Search for the cell housing the specified text and yield its [x, y] center coordinate. 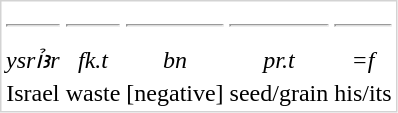
pr.t [279, 60]
bn [175, 60]
Israel [32, 93]
fk.t [93, 60]
seed/grain [279, 93]
=f [363, 60]
waste [93, 93]
ysrỉꜣr [32, 60]
[negative] [175, 93]
his/its [363, 93]
